Return (x, y) of the center of cell containing provided text 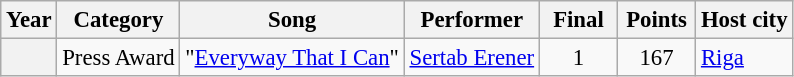
"Everyway That I Can" (292, 58)
Year (29, 20)
Riga (744, 58)
Points (657, 20)
Performer (472, 20)
Host city (744, 20)
Category (118, 20)
1 (578, 58)
167 (657, 58)
Final (578, 20)
Sertab Erener (472, 58)
Song (292, 20)
Press Award (118, 58)
